Determine the [X, Y] coordinate at the center of the cell enclosing the given text.  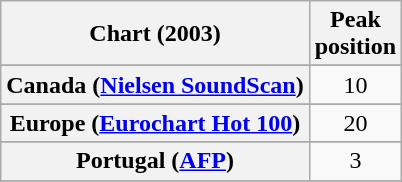
Peakposition [355, 34]
Canada (Nielsen SoundScan) [155, 85]
Chart (2003) [155, 34]
Europe (Eurochart Hot 100) [155, 123]
Portugal (AFP) [155, 161]
10 [355, 85]
3 [355, 161]
20 [355, 123]
